Find where the given text appears and provide that cell's center as [X, Y] coordinate. 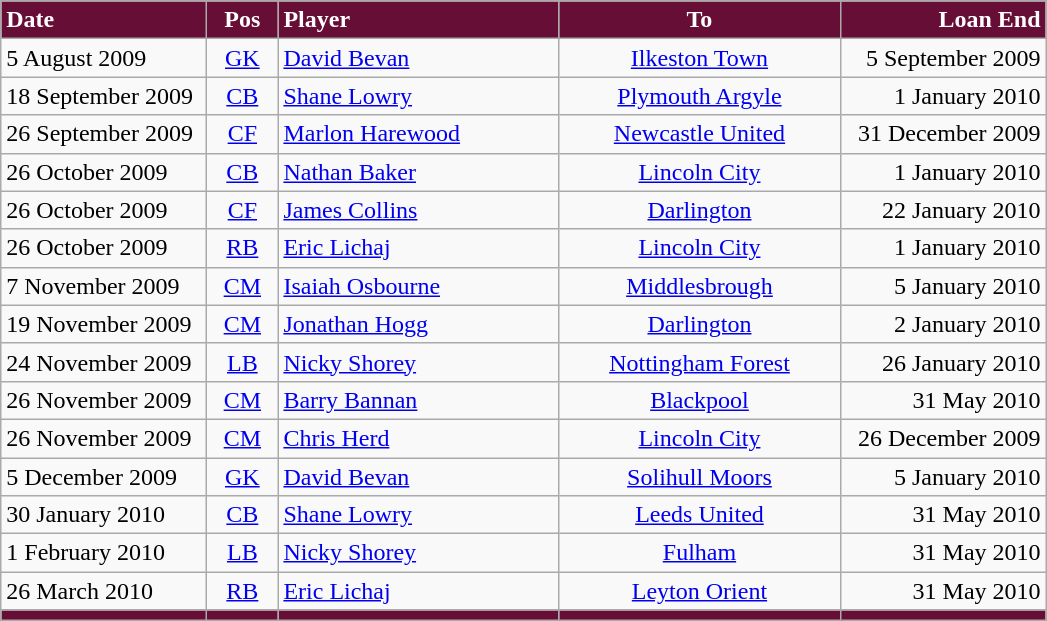
Chris Herd [418, 438]
1 February 2010 [104, 553]
Nathan Baker [418, 172]
Loan End [943, 20]
Solihull Moors [700, 477]
26 March 2010 [104, 591]
19 November 2009 [104, 324]
26 December 2009 [943, 438]
18 September 2009 [104, 96]
30 January 2010 [104, 515]
26 January 2010 [943, 362]
Marlon Harewood [418, 134]
Leeds United [700, 515]
7 November 2009 [104, 286]
24 November 2009 [104, 362]
James Collins [418, 210]
5 September 2009 [943, 58]
26 September 2009 [104, 134]
Newcastle United [700, 134]
Blackpool [700, 400]
Pos [242, 20]
5 August 2009 [104, 58]
31 December 2009 [943, 134]
22 January 2010 [943, 210]
Fulham [700, 553]
Leyton Orient [700, 591]
Middlesbrough [700, 286]
Nottingham Forest [700, 362]
To [700, 20]
2 January 2010 [943, 324]
Date [104, 20]
5 December 2009 [104, 477]
Isaiah Osbourne [418, 286]
Plymouth Argyle [700, 96]
Ilkeston Town [700, 58]
Barry Bannan [418, 400]
Player [418, 20]
Jonathan Hogg [418, 324]
